For the text-containing cell, return its midpoint in (x, y) coordinate format. 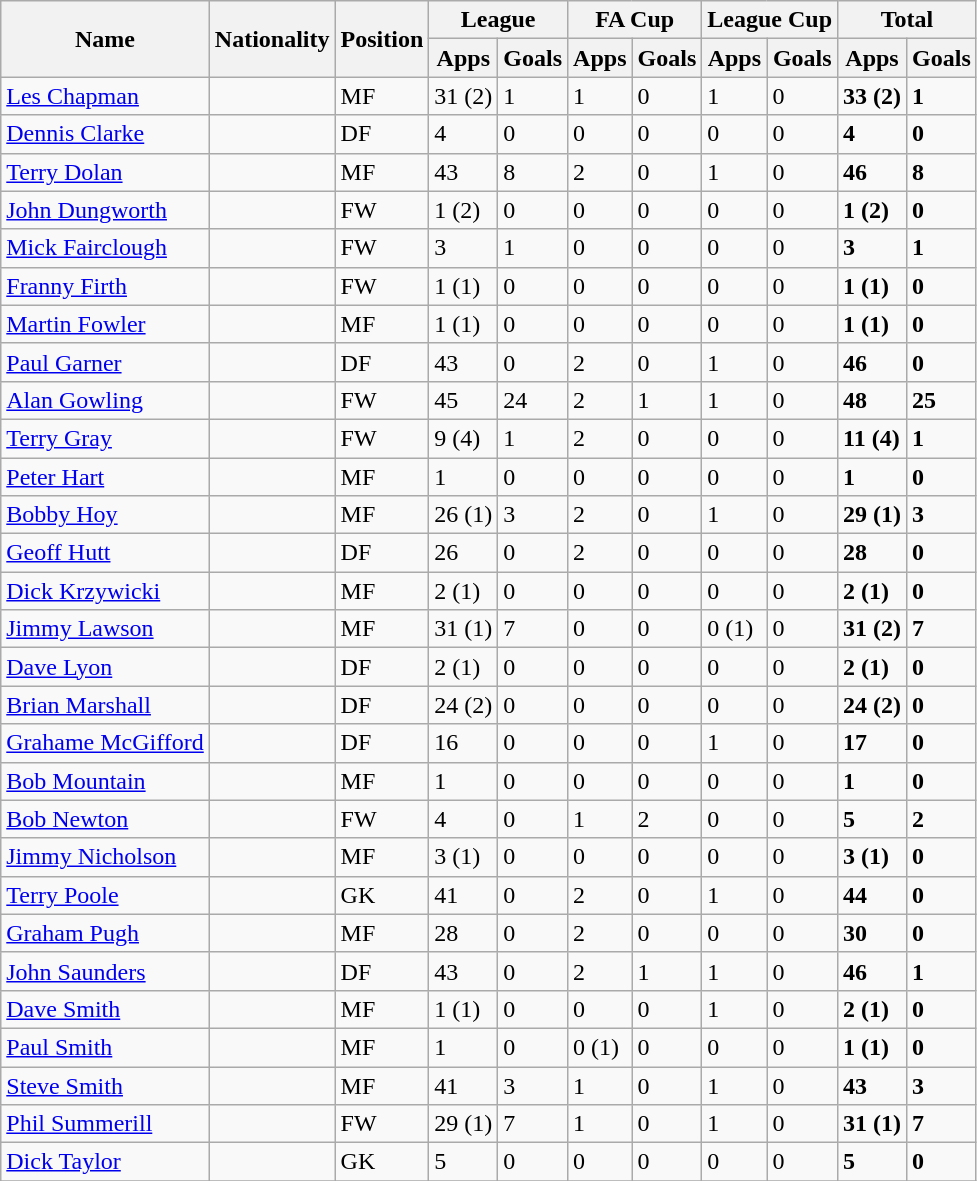
16 (464, 743)
Paul Garner (106, 362)
League Cup (770, 20)
Jimmy Lawson (106, 629)
45 (464, 400)
Alan Gowling (106, 400)
Dick Krzywicki (106, 591)
Grahame McGifford (106, 743)
League (498, 20)
Geoff Hutt (106, 553)
FA Cup (635, 20)
26 (464, 553)
Bobby Hoy (106, 515)
Name (106, 39)
Bob Mountain (106, 781)
John Saunders (106, 971)
9 (4) (464, 438)
Graham Pugh (106, 933)
Martin Fowler (106, 324)
Dennis Clarke (106, 134)
Jimmy Nicholson (106, 857)
Position (382, 39)
Total (908, 20)
Nationality (272, 39)
Steve Smith (106, 1085)
Franny Firth (106, 286)
Dick Taylor (106, 1162)
Dave Lyon (106, 667)
Les Chapman (106, 96)
John Dungworth (106, 210)
Bob Newton (106, 819)
11 (4) (872, 438)
Peter Hart (106, 477)
26 (1) (464, 515)
Mick Fairclough (106, 248)
25 (942, 400)
Brian Marshall (106, 705)
17 (872, 743)
Phil Summerill (106, 1124)
Terry Dolan (106, 172)
Dave Smith (106, 1009)
30 (872, 933)
44 (872, 895)
33 (2) (872, 96)
48 (872, 400)
Terry Gray (106, 438)
24 (533, 400)
Paul Smith (106, 1047)
Terry Poole (106, 895)
